Scan for the cell matching the given text and deliver its [x, y] coordinate at center. 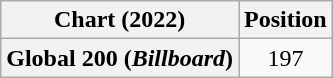
197 [285, 58]
Chart (2022) [120, 20]
Position [285, 20]
Global 200 (Billboard) [120, 58]
